Determine the [X, Y] coordinate at the center of the cell enclosing the given text.  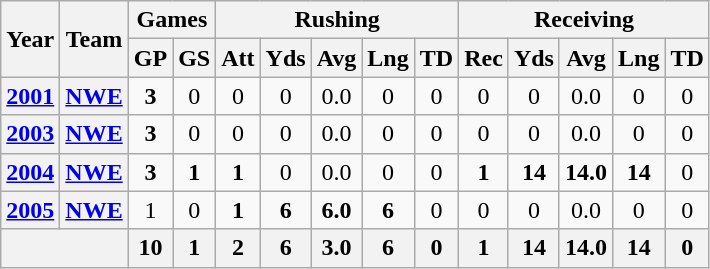
2005 [30, 210]
Att [238, 58]
6.0 [336, 210]
2001 [30, 96]
2004 [30, 172]
Team [94, 39]
Rec [484, 58]
GS [194, 58]
10 [150, 248]
2 [238, 248]
Receiving [584, 20]
Games [172, 20]
3.0 [336, 248]
2003 [30, 134]
Rushing [338, 20]
Year [30, 39]
GP [150, 58]
